Provide the (x, y) coordinate of the cell's center where the given text is located.  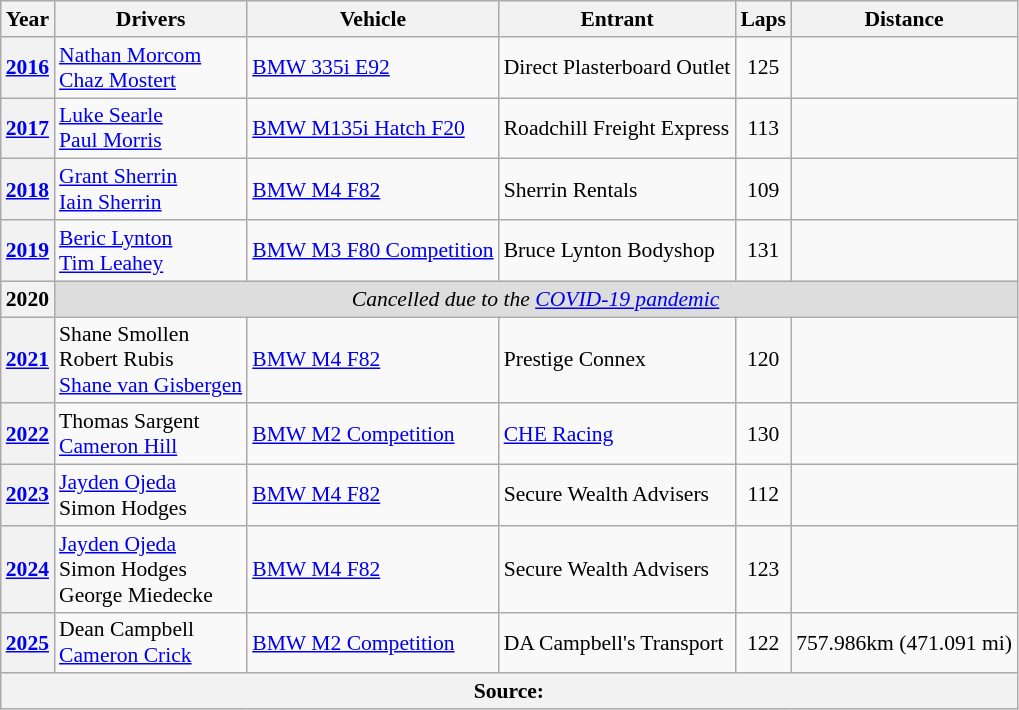
Beric Lynton Tim Leahey (150, 250)
131 (763, 250)
2024 (28, 570)
BMW M3 F80 Competition (372, 250)
Nathan Morcom Chaz Mostert (150, 68)
123 (763, 570)
113 (763, 128)
Entrant (618, 19)
BMW 335i E92 (372, 68)
Thomas Sargent Cameron Hill (150, 434)
2022 (28, 434)
2025 (28, 642)
Grant Sherrin Iain Sherrin (150, 190)
Shane Smollen Robert Rubis Shane van Gisbergen (150, 360)
Drivers (150, 19)
130 (763, 434)
Vehicle (372, 19)
120 (763, 360)
109 (763, 190)
Dean Campbell Cameron Crick (150, 642)
757.986km (471.091 mi) (904, 642)
Bruce Lynton Bodyshop (618, 250)
DA Campbell's Transport (618, 642)
2016 (28, 68)
Year (28, 19)
Direct Plasterboard Outlet (618, 68)
2023 (28, 496)
2021 (28, 360)
Jayden Ojeda Simon Hodges (150, 496)
2019 (28, 250)
CHE Racing (618, 434)
2018 (28, 190)
Jayden Ojeda Simon Hodges George Miedecke (150, 570)
Prestige Connex (618, 360)
Roadchill Freight Express (618, 128)
Sherrin Rentals (618, 190)
Source: (509, 692)
122 (763, 642)
Laps (763, 19)
Luke Searle Paul Morris (150, 128)
BMW M135i Hatch F20 (372, 128)
Cancelled due to the COVID-19 pandemic (536, 299)
2020 (28, 299)
Distance (904, 19)
125 (763, 68)
2017 (28, 128)
112 (763, 496)
